Pinpoint the cell where the given text exists, returning its (x, y) midpoint coordinate. 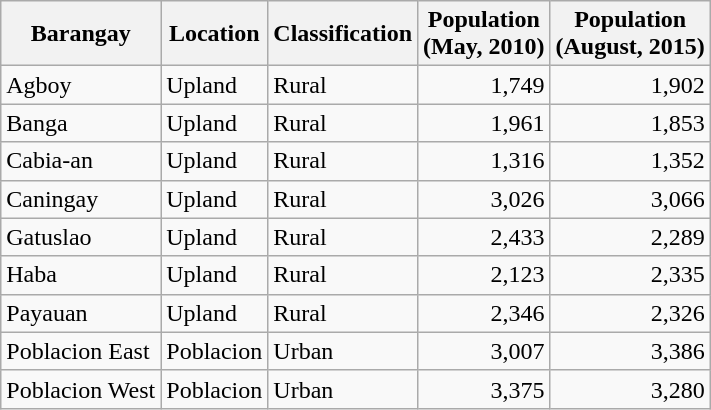
2,123 (484, 275)
2,326 (630, 313)
1,961 (484, 123)
Cabia-an (81, 161)
Location (214, 34)
1,902 (630, 85)
Payauan (81, 313)
Classification (343, 34)
1,352 (630, 161)
1,853 (630, 123)
Haba (81, 275)
2,335 (630, 275)
Population(May, 2010) (484, 34)
1,749 (484, 85)
Agboy (81, 85)
Caningay (81, 199)
3,280 (630, 389)
2,346 (484, 313)
3,007 (484, 351)
3,066 (630, 199)
Population(August, 2015) (630, 34)
3,375 (484, 389)
Gatuslao (81, 237)
Banga (81, 123)
3,026 (484, 199)
3,386 (630, 351)
Poblacion East (81, 351)
Poblacion West (81, 389)
Barangay (81, 34)
1,316 (484, 161)
2,289 (630, 237)
2,433 (484, 237)
